Return the [x, y] coordinate for the center point of the cell that contains the specified text.  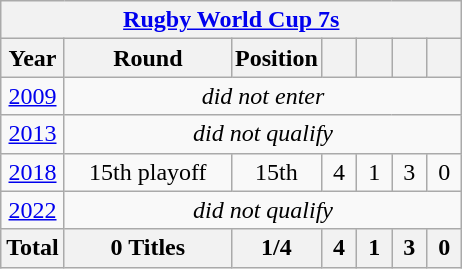
Round [148, 58]
1/4 [276, 248]
Position [276, 58]
2018 [33, 172]
did not enter [263, 96]
Total [33, 248]
Rugby World Cup 7s [232, 20]
15th playoff [148, 172]
2022 [33, 210]
2013 [33, 134]
15th [276, 172]
0 Titles [148, 248]
Year [33, 58]
2009 [33, 96]
